For the text-containing cell, return its midpoint in (x, y) coordinate format. 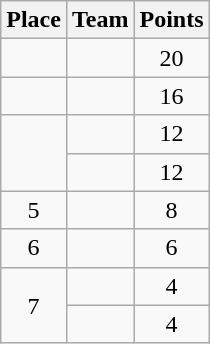
Team (100, 20)
20 (172, 58)
Points (172, 20)
Place (34, 20)
7 (34, 305)
5 (34, 210)
16 (172, 96)
8 (172, 210)
